Return the [X, Y] coordinate for the center point of the cell that contains the specified text.  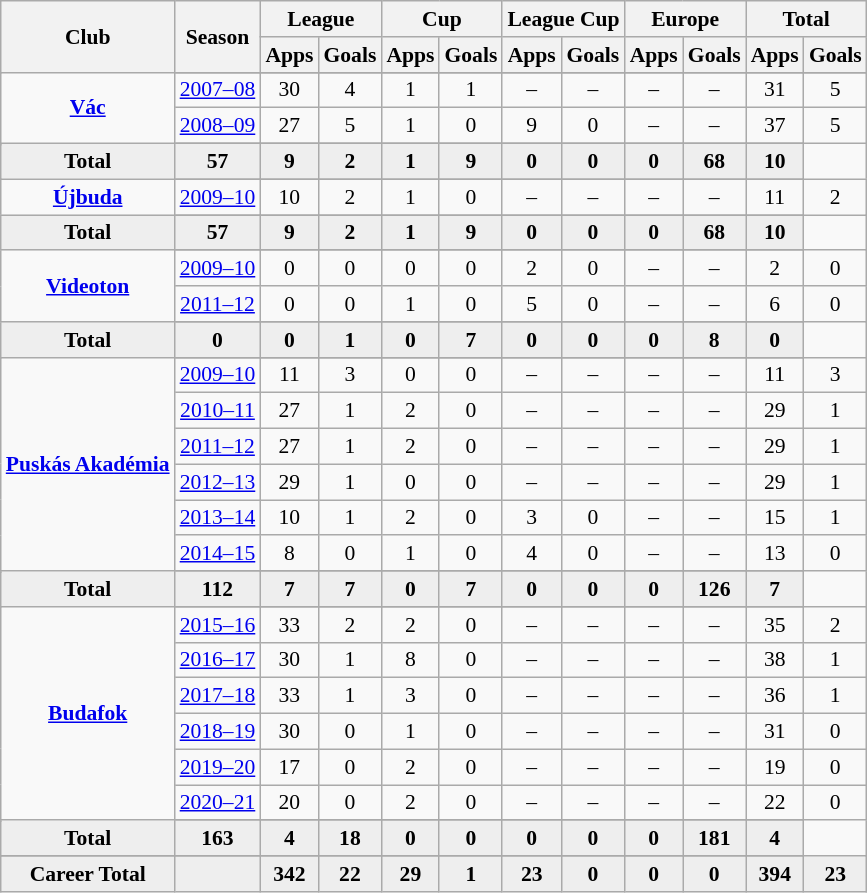
37 [775, 126]
18 [350, 839]
394 [775, 874]
Club [88, 36]
36 [775, 696]
Újbuda [88, 197]
Puskás Akadémia [88, 464]
Season [218, 36]
2016–17 [218, 660]
2008–09 [218, 126]
2017–18 [218, 696]
35 [775, 625]
2013–14 [218, 518]
13 [775, 554]
Vác [88, 108]
Cup [442, 19]
2015–16 [218, 625]
Videoton [88, 286]
163 [218, 839]
17 [289, 767]
2012–13 [218, 482]
20 [289, 803]
15 [775, 518]
126 [714, 589]
19 [775, 767]
2019–20 [218, 767]
Europe [686, 19]
League [320, 19]
342 [289, 874]
2014–15 [218, 554]
181 [714, 839]
6 [775, 304]
Budafok [88, 714]
38 [775, 660]
2010–11 [218, 411]
2007–08 [218, 90]
2020–21 [218, 803]
112 [218, 589]
2018–19 [218, 732]
Career Total [88, 874]
League Cup [563, 19]
